Identify which cell holds the provided text, then report its [X, Y] central coordinate. 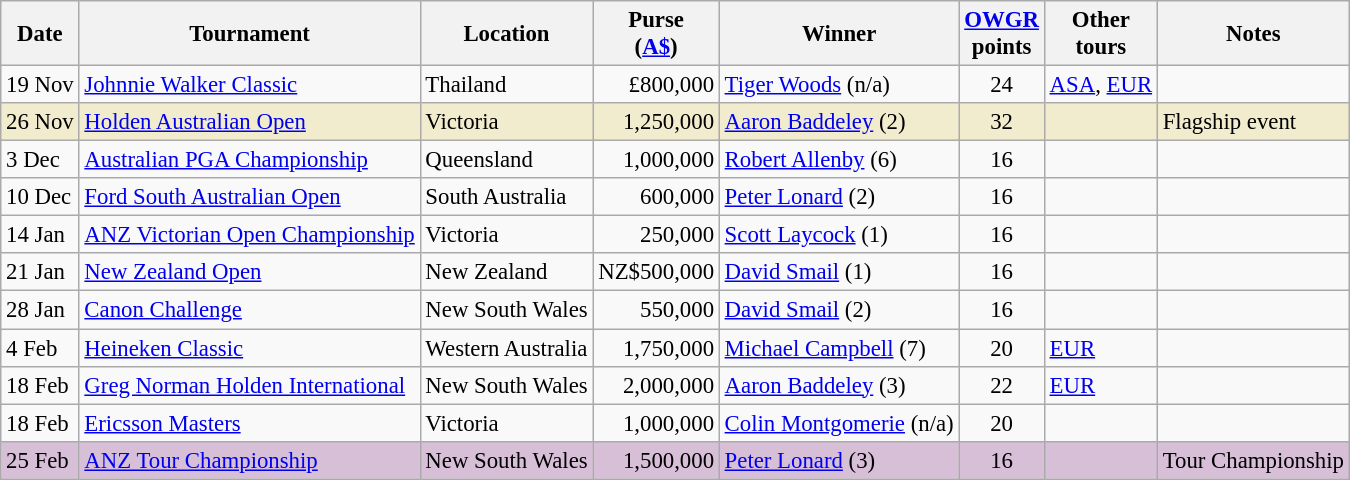
10 Dec [40, 197]
1,750,000 [656, 348]
600,000 [656, 197]
Robert Allenby (6) [839, 160]
Colin Montgomerie (n/a) [839, 423]
26 Nov [40, 122]
Peter Lonard (2) [839, 197]
OWGRpoints [1002, 34]
South Australia [506, 197]
14 Jan [40, 235]
25 Feb [40, 460]
21 Jan [40, 273]
Michael Campbell (7) [839, 348]
24 [1002, 85]
1,250,000 [656, 122]
32 [1002, 122]
1,500,000 [656, 460]
David Smail (2) [839, 310]
Tournament [250, 34]
2,000,000 [656, 385]
ANZ Tour Championship [250, 460]
Tiger Woods (n/a) [839, 85]
28 Jan [40, 310]
Scott Laycock (1) [839, 235]
Ford South Australian Open [250, 197]
3 Dec [40, 160]
Ericsson Masters [250, 423]
£800,000 [656, 85]
Thailand [506, 85]
Purse(A$) [656, 34]
ANZ Victorian Open Championship [250, 235]
NZ$500,000 [656, 273]
Heineken Classic [250, 348]
Othertours [1100, 34]
ASA, EUR [1100, 85]
Date [40, 34]
New Zealand [506, 273]
550,000 [656, 310]
Western Australia [506, 348]
Notes [1253, 34]
Winner [839, 34]
Peter Lonard (3) [839, 460]
Johnnie Walker Classic [250, 85]
22 [1002, 385]
Greg Norman Holden International [250, 385]
4 Feb [40, 348]
250,000 [656, 235]
Flagship event [1253, 122]
19 Nov [40, 85]
Holden Australian Open [250, 122]
Australian PGA Championship [250, 160]
Aaron Baddeley (3) [839, 385]
Canon Challenge [250, 310]
Aaron Baddeley (2) [839, 122]
Tour Championship [1253, 460]
Queensland [506, 160]
New Zealand Open [250, 273]
Location [506, 34]
David Smail (1) [839, 273]
